Scan for the cell matching the given text and deliver its [x, y] coordinate at center. 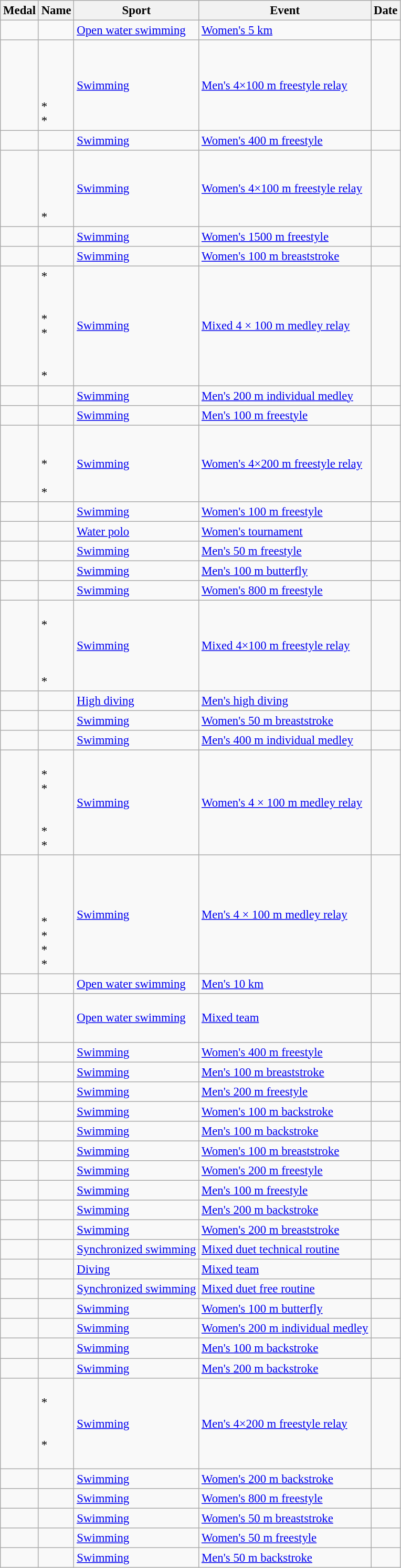
Men's 100 m butterfly [285, 571]
High diving [136, 701]
Men's 200 m individual medley [285, 396]
Mixed duet technical routine [285, 1250]
Men's 4×100 m freestyle relay [285, 85]
Women's 100 m backstroke [285, 1111]
Medal [20, 11]
Women's 1500 m freestyle [285, 237]
Event [285, 11]
Women's tournament [285, 531]
Mixed 4×100 m freestyle relay [285, 645]
Women's 200 m individual medley [285, 1329]
Men's high diving [285, 701]
Men's 50 m backstroke [285, 1557]
Women's 4×200 m freestyle relay [285, 463]
Women's 5 km [285, 30]
Women's 100 m butterfly [285, 1309]
Women's 100 m freestyle [285, 511]
Men's 200 m freestyle [285, 1091]
Men's 400 m individual medley [285, 740]
* [56, 189]
Women's 200 m backstroke [285, 1479]
Men's 4 × 100 m medley relay [285, 914]
Diving [136, 1270]
Men's 100 m breaststroke [285, 1072]
Men's 10 km [285, 984]
Women's 200 m breaststroke [285, 1230]
Mixed 4 × 100 m medley relay [285, 326]
Men's 50 m freestyle [285, 551]
Women's 200 m freestyle [285, 1171]
Date [386, 11]
Women's 50 m freestyle [285, 1538]
Men's 4×200 m freestyle relay [285, 1423]
Mixed duet free routine [285, 1289]
Water polo [136, 531]
Women's 4×100 m freestyle relay [285, 189]
Sport [136, 11]
Name [56, 11]
Women's 4 × 100 m medley relay [285, 803]
